Return the (X, Y) coordinate for the center point of the cell that contains the specified text.  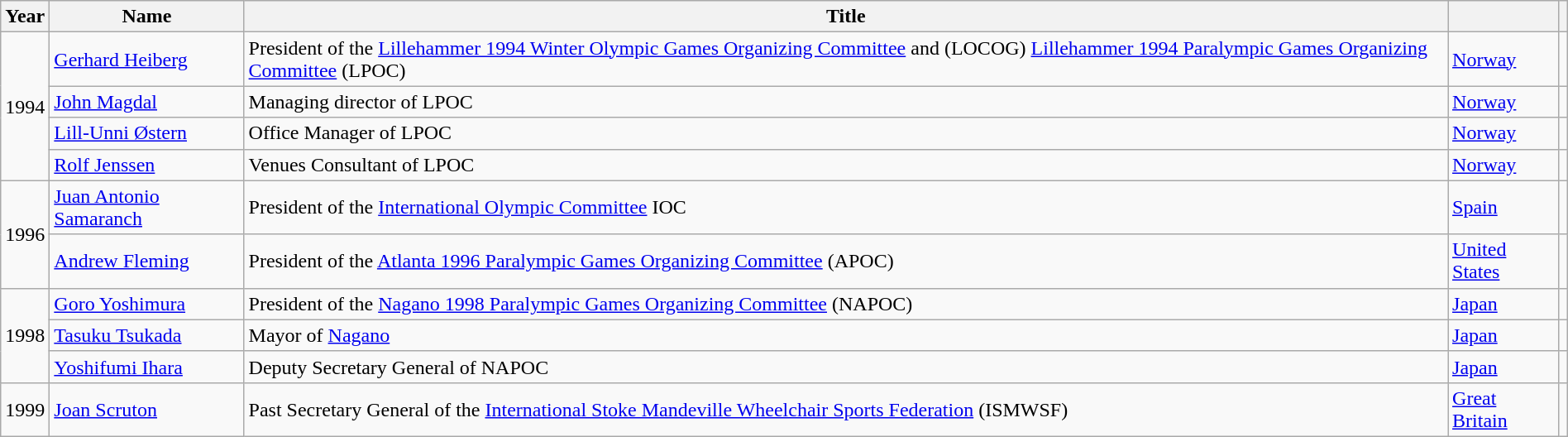
United States (1503, 262)
Rolf Jenssen (147, 165)
1999 (25, 409)
Mayor of Nagano (845, 335)
1996 (25, 234)
Joan Scruton (147, 409)
Spain (1503, 207)
President of the Atlanta 1996 Paralympic Games Organizing Committee (APOC) (845, 262)
Title (845, 17)
1998 (25, 335)
President of the Lillehammer 1994 Winter Olympic Games Organizing Committee and (LOCOG) Lillehammer 1994 Paralympic Games Organizing Committee (LPOC) (845, 60)
Managing director of LPOC (845, 102)
President of the International Olympic Committee IOC (845, 207)
Tasuku Tsukada (147, 335)
Juan Antonio Samaranch (147, 207)
Venues Consultant of LPOC (845, 165)
Deputy Secretary General of NAPOC (845, 367)
Goro Yoshimura (147, 304)
Gerhard Heiberg (147, 60)
1994 (25, 106)
Office Manager of LPOC (845, 133)
Lill-Unni Østern (147, 133)
Great Britain (1503, 409)
President of the Nagano 1998 Paralympic Games Organizing Committee (NAPOC) (845, 304)
Name (147, 17)
Year (25, 17)
Past Secretary General of the International Stoke Mandeville Wheelchair Sports Federation (ISMWSF) (845, 409)
John Magdal (147, 102)
Andrew Fleming (147, 262)
Yoshifumi Ihara (147, 367)
